Locate the cell with the specified text and output its (x, y) center coordinate. 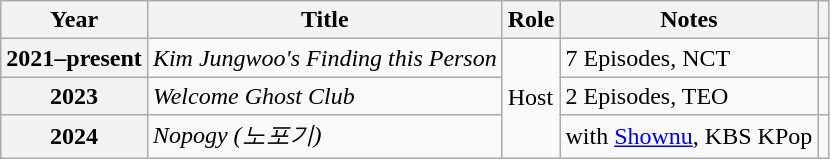
2 Episodes, TEO (689, 96)
Role (531, 20)
Notes (689, 20)
Kim Jungwoo's Finding this Person (324, 58)
Host (531, 98)
2024 (74, 136)
with Shownu, KBS KPop (689, 136)
7 Episodes, NCT (689, 58)
Nopogy (노포기) (324, 136)
2021–present (74, 58)
2023 (74, 96)
Welcome Ghost Club (324, 96)
Year (74, 20)
Title (324, 20)
